Return [x, y] of the center of cell containing provided text 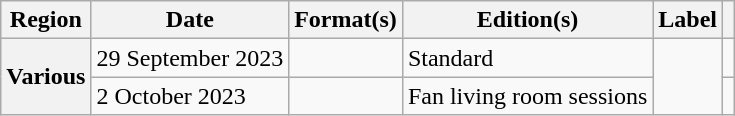
Fan living room sessions [527, 96]
Date [190, 20]
Format(s) [346, 20]
Region [46, 20]
29 September 2023 [190, 58]
Label [688, 20]
Standard [527, 58]
Various [46, 77]
Edition(s) [527, 20]
2 October 2023 [190, 96]
